Determine the (x, y) coordinate at the center of the cell enclosing the given text.  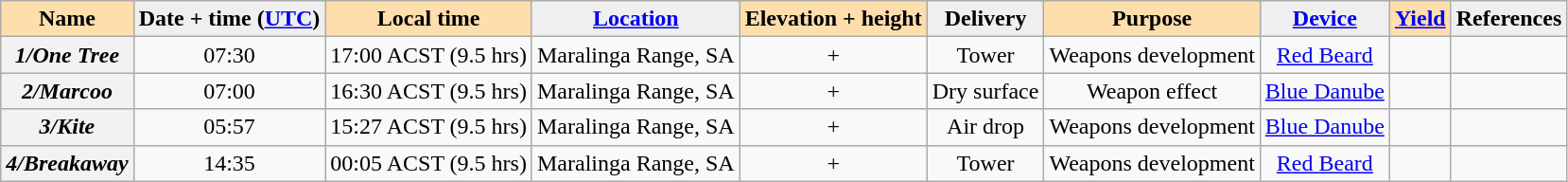
Name (67, 19)
Local time (429, 19)
07:00 (229, 91)
16:30 ACST (9.5 hrs) (429, 91)
00:05 ACST (9.5 hrs) (429, 163)
Device (1324, 19)
15:27 ACST (9.5 hrs) (429, 127)
14:35 (229, 163)
4/Breakaway (67, 163)
Yield (1420, 19)
17:00 ACST (9.5 hrs) (429, 55)
Purpose (1152, 19)
Date + time (UTC) (229, 19)
2/Marcoo (67, 91)
Dry surface (985, 91)
Weapon effect (1152, 91)
07:30 (229, 55)
References (1509, 19)
1/One Tree (67, 55)
Air drop (985, 127)
Delivery (985, 19)
05:57 (229, 127)
Location (636, 19)
3/Kite (67, 127)
Elevation + height (833, 19)
